Detect which cell encompasses the target text, then output its (X, Y) center coordinate. 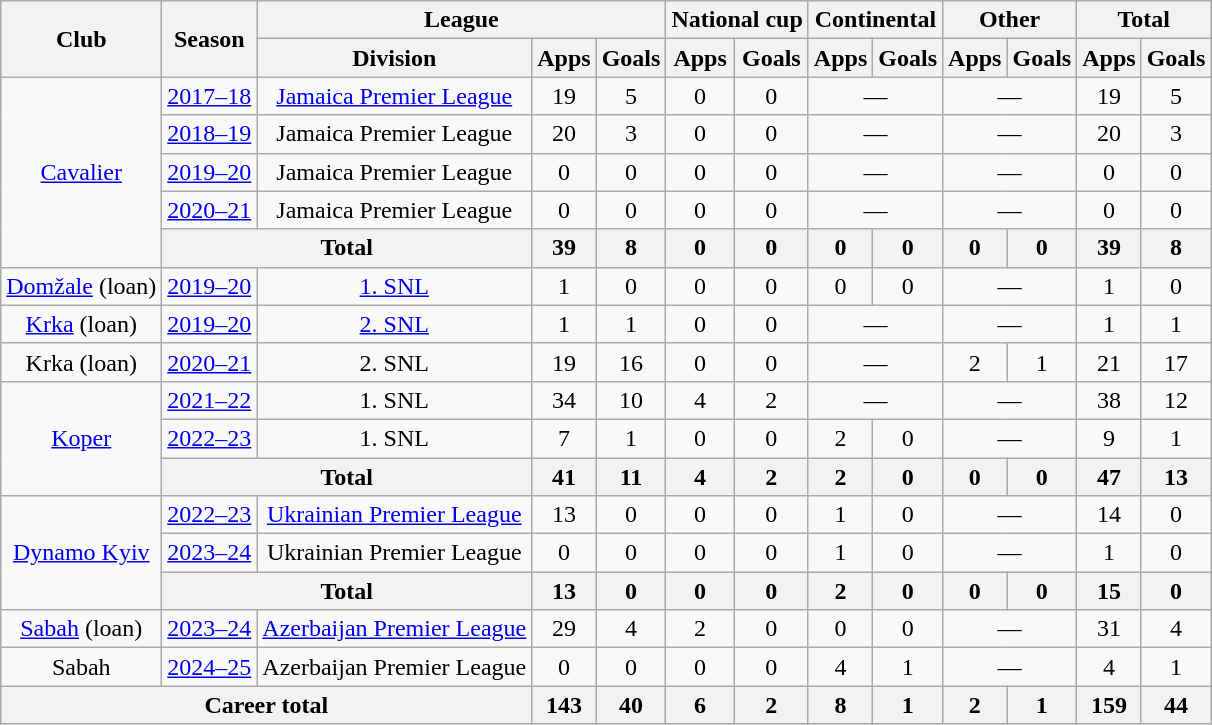
14 (1109, 515)
7 (564, 438)
Sabah (82, 667)
31 (1109, 629)
Season (210, 39)
Club (82, 39)
2018–19 (210, 134)
Sabah (loan) (82, 629)
38 (1109, 400)
17 (1176, 362)
34 (564, 400)
159 (1109, 705)
10 (631, 400)
League (462, 20)
Cavalier (82, 172)
44 (1176, 705)
6 (700, 705)
40 (631, 705)
2017–18 (210, 96)
Division (394, 58)
143 (564, 705)
11 (631, 477)
29 (564, 629)
41 (564, 477)
2024–25 (210, 667)
Koper (82, 438)
National cup (737, 20)
Career total (266, 705)
Dynamo Kyiv (82, 553)
47 (1109, 477)
Domžale (loan) (82, 286)
2021–22 (210, 400)
15 (1109, 591)
9 (1109, 438)
Continental (875, 20)
21 (1109, 362)
Other (1010, 20)
12 (1176, 400)
16 (631, 362)
